Locate the cell with the specified text and output its [x, y] center coordinate. 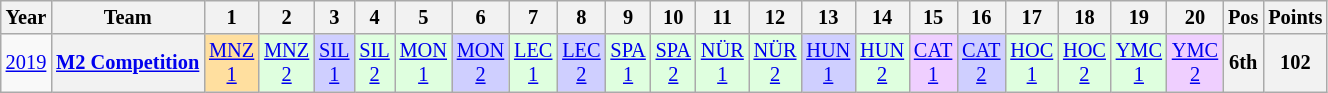
YMC1 [1139, 63]
102 [1295, 63]
6 [480, 17]
LEC1 [533, 63]
Points [1295, 17]
8 [581, 17]
14 [882, 17]
HOC2 [1084, 63]
9 [628, 17]
NÜR1 [722, 63]
MNZ1 [232, 63]
M2 Competition [128, 63]
10 [674, 17]
SPA1 [628, 63]
1 [232, 17]
NÜR2 [776, 63]
SIL2 [374, 63]
HUN1 [828, 63]
4 [374, 17]
5 [424, 17]
15 [933, 17]
Pos [1243, 17]
MON1 [424, 63]
11 [722, 17]
SPA2 [674, 63]
2019 [26, 63]
MON2 [480, 63]
SIL1 [334, 63]
CAT2 [981, 63]
YMC2 [1195, 63]
LEC2 [581, 63]
CAT1 [933, 63]
19 [1139, 17]
12 [776, 17]
Team [128, 17]
Year [26, 17]
18 [1084, 17]
16 [981, 17]
20 [1195, 17]
HUN2 [882, 63]
13 [828, 17]
MNZ2 [286, 63]
6th [1243, 63]
HOC1 [1032, 63]
7 [533, 17]
17 [1032, 17]
3 [334, 17]
2 [286, 17]
